Determine the [X, Y] coordinate at the center of the cell enclosing the given text.  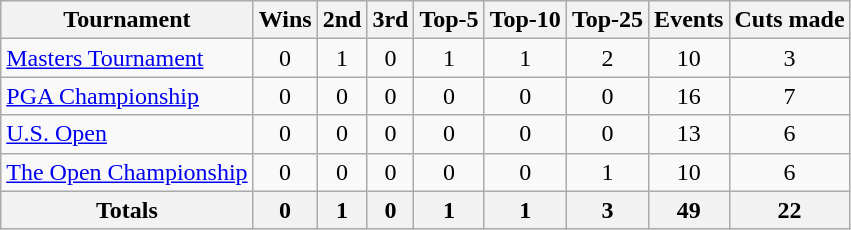
Top-25 [607, 20]
Totals [127, 210]
7 [790, 96]
Events [689, 20]
Tournament [127, 20]
Top-5 [449, 20]
49 [689, 210]
Masters Tournament [127, 58]
Top-10 [525, 20]
Wins [285, 20]
2nd [342, 20]
The Open Championship [127, 172]
2 [607, 58]
16 [689, 96]
PGA Championship [127, 96]
3rd [390, 20]
22 [790, 210]
U.S. Open [127, 134]
Cuts made [790, 20]
13 [689, 134]
